Extract the [X, Y] coordinate from the center of the cell holding the provided text.  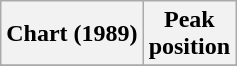
Peakposition [189, 34]
Chart (1989) [72, 34]
